Extract the (X, Y) coordinate from the center of the cell holding the provided text.  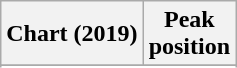
Chart (2019) (72, 34)
Peakposition (189, 34)
